Return the (X, Y) coordinate for the center point of the cell that contains the specified text.  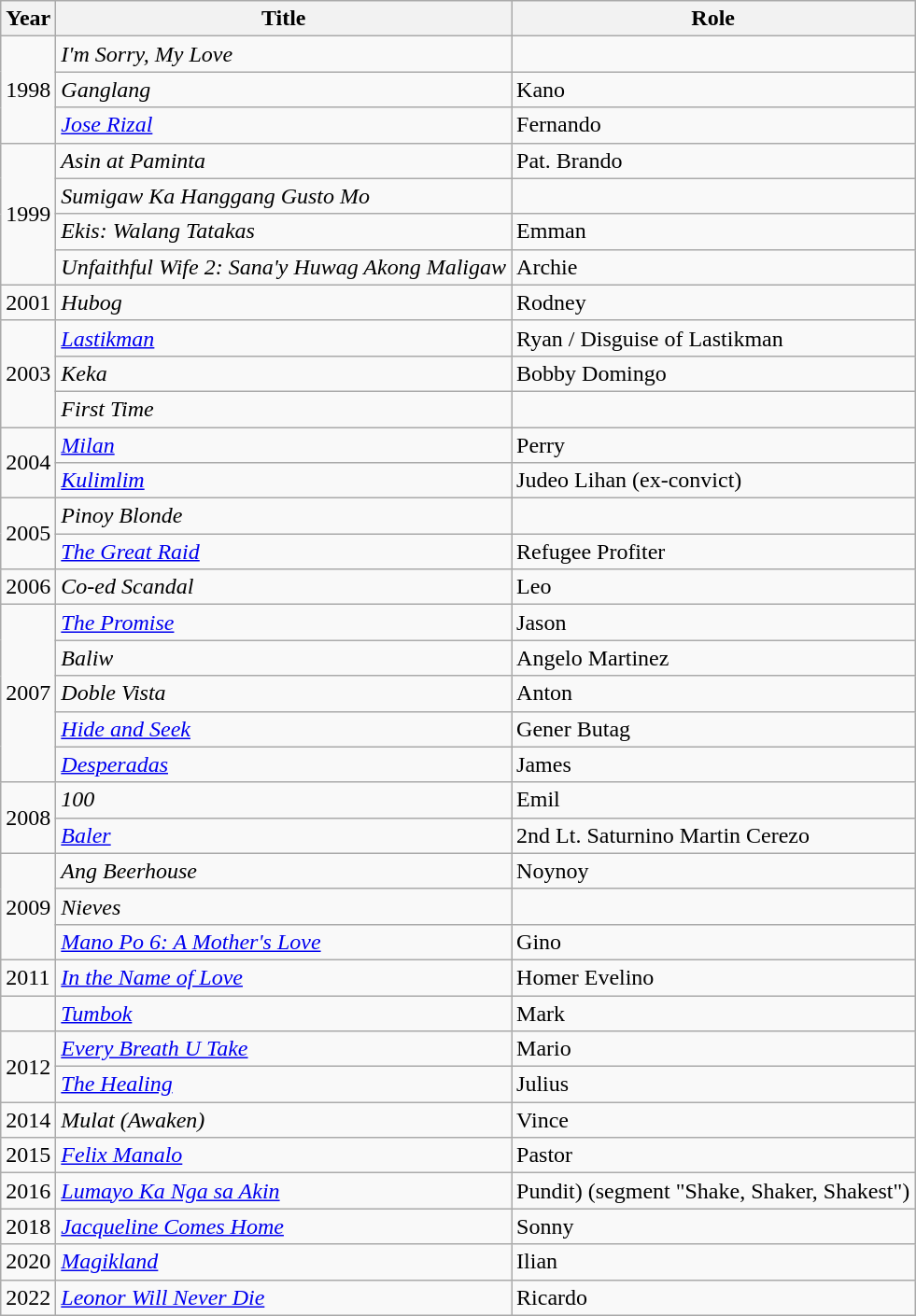
Lastikman (284, 338)
Pastor (713, 1155)
2005 (28, 534)
Kulimlim (284, 481)
2008 (28, 818)
Lumayo Ka Nga sa Akin (284, 1191)
Gener Butag (713, 729)
1998 (28, 90)
Mario (713, 1049)
2004 (28, 463)
2003 (28, 373)
2012 (28, 1067)
Felix Manalo (284, 1155)
The Great Raid (284, 552)
Baliw (284, 658)
Gino (713, 942)
Role (713, 19)
Desperadas (284, 764)
2009 (28, 906)
Every Breath U Take (284, 1049)
Asin at Paminta (284, 161)
Kano (713, 90)
Jose Rizal (284, 125)
Bobby Domingo (713, 373)
Anton (713, 693)
Ryan / Disguise of Lastikman (713, 338)
James (713, 764)
Angelo Martinez (713, 658)
Doble Vista (284, 693)
Milan (284, 445)
2018 (28, 1226)
Pundit) (segment "Shake, Shaker, Shakest") (713, 1191)
2016 (28, 1191)
Emil (713, 800)
Homer Evelino (713, 977)
Perry (713, 445)
2006 (28, 587)
First Time (284, 409)
Sonny (713, 1226)
Mark (713, 1013)
Mulat (Awaken) (284, 1120)
1999 (28, 214)
Title (284, 19)
Emman (713, 231)
Archie (713, 267)
Jacqueline Comes Home (284, 1226)
Sumigaw Ka Hanggang Gusto Mo (284, 196)
Pat. Brando (713, 161)
Refugee Profiter (713, 552)
The Promise (284, 623)
2020 (28, 1262)
The Healing (284, 1085)
Pinoy Blonde (284, 516)
Keka (284, 373)
Vince (713, 1120)
2015 (28, 1155)
Noynoy (713, 871)
Julius (713, 1085)
Fernando (713, 125)
Co-ed Scandal (284, 587)
In the Name of Love (284, 977)
2014 (28, 1120)
Ilian (713, 1262)
Baler (284, 835)
Ricardo (713, 1297)
Leonor Will Never Die (284, 1297)
Leo (713, 587)
Mano Po 6: A Mother's Love (284, 942)
Judeo Lihan (ex-convict) (713, 481)
Year (28, 19)
Unfaithful Wife 2: Sana'y Huwag Akong Maligaw (284, 267)
2007 (28, 693)
2011 (28, 977)
Hide and Seek (284, 729)
2001 (28, 302)
Ekis: Walang Tatakas (284, 231)
Hubog (284, 302)
Rodney (713, 302)
Magikland (284, 1262)
Ang Beerhouse (284, 871)
I'm Sorry, My Love (284, 54)
Ganglang (284, 90)
2nd Lt. Saturnino Martin Cerezo (713, 835)
Tumbok (284, 1013)
100 (284, 800)
Jason (713, 623)
Nieves (284, 906)
2022 (28, 1297)
